Return the (X, Y) coordinate for the center point of the cell that contains the specified text.  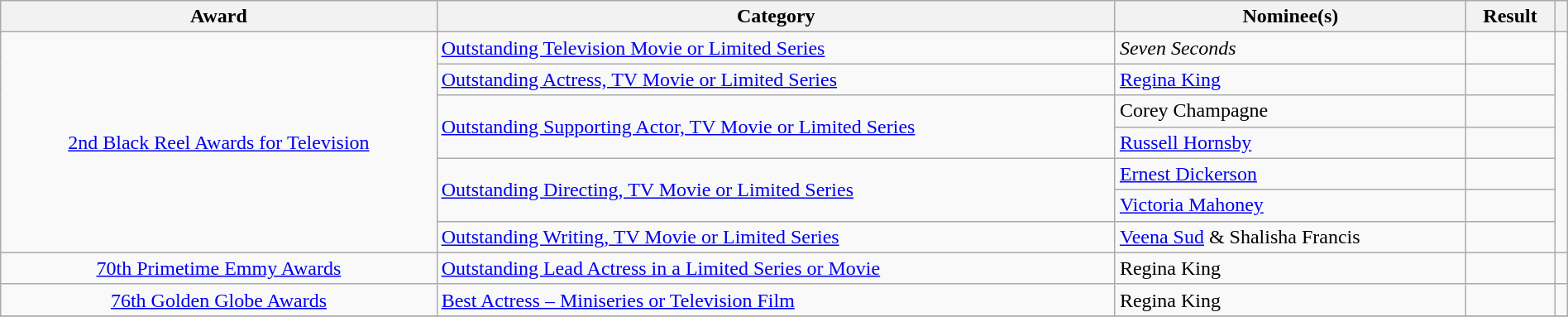
Ernest Dickerson (1290, 174)
Outstanding Lead Actress in a Limited Series or Movie (776, 268)
Category (776, 17)
2nd Black Reel Awards for Television (218, 142)
Victoria Mahoney (1290, 205)
Corey Champagne (1290, 111)
Best Actress – Miniseries or Television Film (776, 300)
Outstanding Actress, TV Movie or Limited Series (776, 79)
Seven Seconds (1290, 48)
Outstanding Supporting Actor, TV Movie or Limited Series (776, 127)
70th Primetime Emmy Awards (218, 268)
Russell Hornsby (1290, 142)
Outstanding Writing, TV Movie or Limited Series (776, 237)
Nominee(s) (1290, 17)
Result (1510, 17)
Award (218, 17)
Veena Sud & Shalisha Francis (1290, 237)
76th Golden Globe Awards (218, 300)
Outstanding Directing, TV Movie or Limited Series (776, 190)
Outstanding Television Movie or Limited Series (776, 48)
